Return the (X, Y) coordinate for the center point of the cell that contains the specified text.  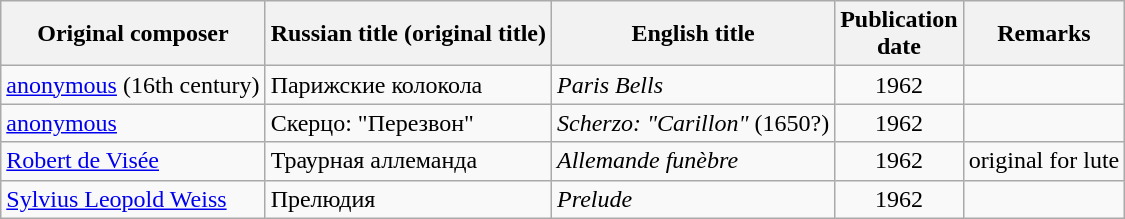
Прелюдия (408, 199)
Publicationdate (899, 34)
Парижские колокола (408, 85)
Paris Bells (692, 85)
English title (692, 34)
Original composer (133, 34)
Prelude (692, 199)
Scherzo: "Carillon" (1650?) (692, 123)
anonymous (16th century) (133, 85)
Sylvius Leopold Weiss (133, 199)
Russian title (original title) (408, 34)
Robert de Visée (133, 161)
original for lute (1044, 161)
Скерцо: "Перезвон" (408, 123)
Траурная аллеманда (408, 161)
anonymous (133, 123)
Remarks (1044, 34)
Allemande funèbre (692, 161)
